Output the [x, y] coordinate of the center of the cell containing the given text.  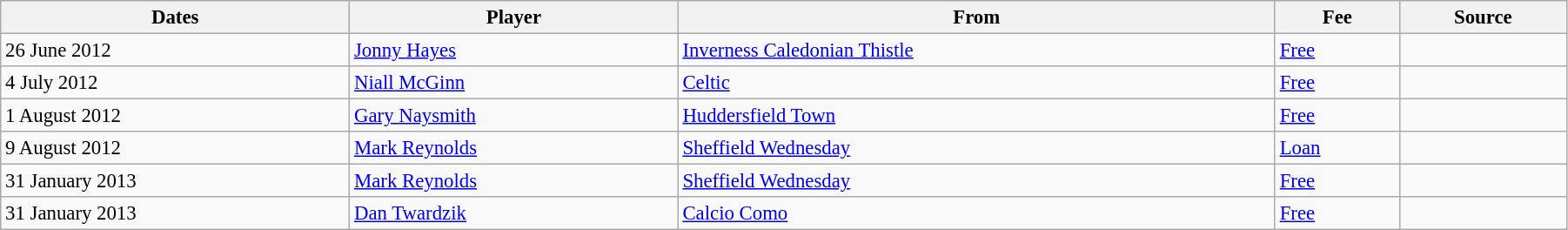
Inverness Caledonian Thistle [976, 51]
4 July 2012 [176, 83]
1 August 2012 [176, 116]
Source [1483, 17]
Dan Twardzik [513, 213]
Loan [1337, 148]
From [976, 17]
26 June 2012 [176, 51]
Fee [1337, 17]
Huddersfield Town [976, 116]
Player [513, 17]
Celtic [976, 83]
Calcio Como [976, 213]
Niall McGinn [513, 83]
Jonny Hayes [513, 51]
Dates [176, 17]
Gary Naysmith [513, 116]
9 August 2012 [176, 148]
